Extract the (X, Y) coordinate from the center of the cell holding the provided text.  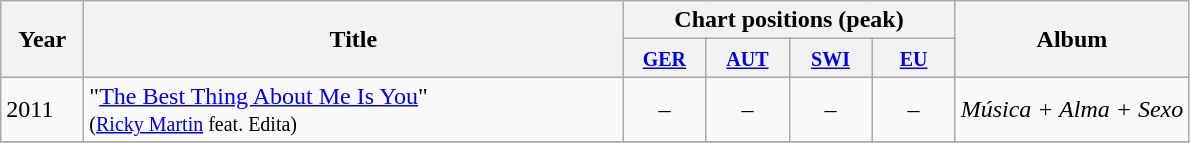
AUT (748, 58)
SWI (830, 58)
"The Best Thing About Me Is You" (Ricky Martin feat. Edita) (354, 110)
Chart positions (peak) (789, 20)
Title (354, 39)
Album (1072, 39)
2011 (42, 110)
Música + Alma + Sexo (1072, 110)
Year (42, 39)
GER (664, 58)
EU (914, 58)
